Determine the (X, Y) coordinate at the center of the cell enclosing the given text.  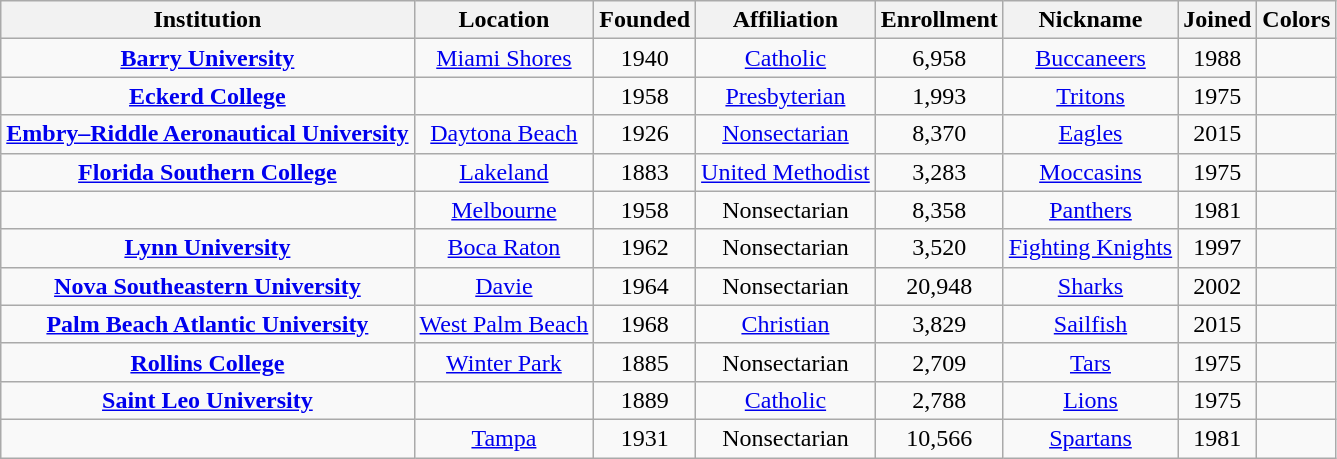
20,948 (939, 286)
6,958 (939, 58)
Saint Leo University (208, 400)
Davie (504, 286)
Lakeland (504, 172)
Spartans (1090, 438)
10,566 (939, 438)
Tampa (504, 438)
Sailfish (1090, 324)
1,993 (939, 96)
Eagles (1090, 134)
1940 (645, 58)
Daytona Beach (504, 134)
Barry University (208, 58)
Nickname (1090, 20)
2,709 (939, 362)
3,520 (939, 248)
Moccasins (1090, 172)
3,829 (939, 324)
Institution (208, 20)
1988 (1218, 58)
Joined (1218, 20)
1885 (645, 362)
Palm Beach Atlantic University (208, 324)
Tritons (1090, 96)
Lynn University (208, 248)
Panthers (1090, 210)
Founded (645, 20)
Lions (1090, 400)
Location (504, 20)
Eckerd College (208, 96)
Melbourne (504, 210)
Boca Raton (504, 248)
1997 (1218, 248)
2,788 (939, 400)
1889 (645, 400)
1883 (645, 172)
Enrollment (939, 20)
Sharks (1090, 286)
Presbyterian (786, 96)
Buccaneers (1090, 58)
8,370 (939, 134)
1931 (645, 438)
Christian (786, 324)
2002 (1218, 286)
Miami Shores (504, 58)
Winter Park (504, 362)
Florida Southern College (208, 172)
Nova Southeastern University (208, 286)
Rollins College (208, 362)
United Methodist (786, 172)
1968 (645, 324)
Tars (1090, 362)
8,358 (939, 210)
1964 (645, 286)
Colors (1296, 20)
1926 (645, 134)
Fighting Knights (1090, 248)
1962 (645, 248)
West Palm Beach (504, 324)
Affiliation (786, 20)
3,283 (939, 172)
Embry–Riddle Aeronautical University (208, 134)
